Return the [X, Y] coordinate for the center point of the cell that contains the specified text.  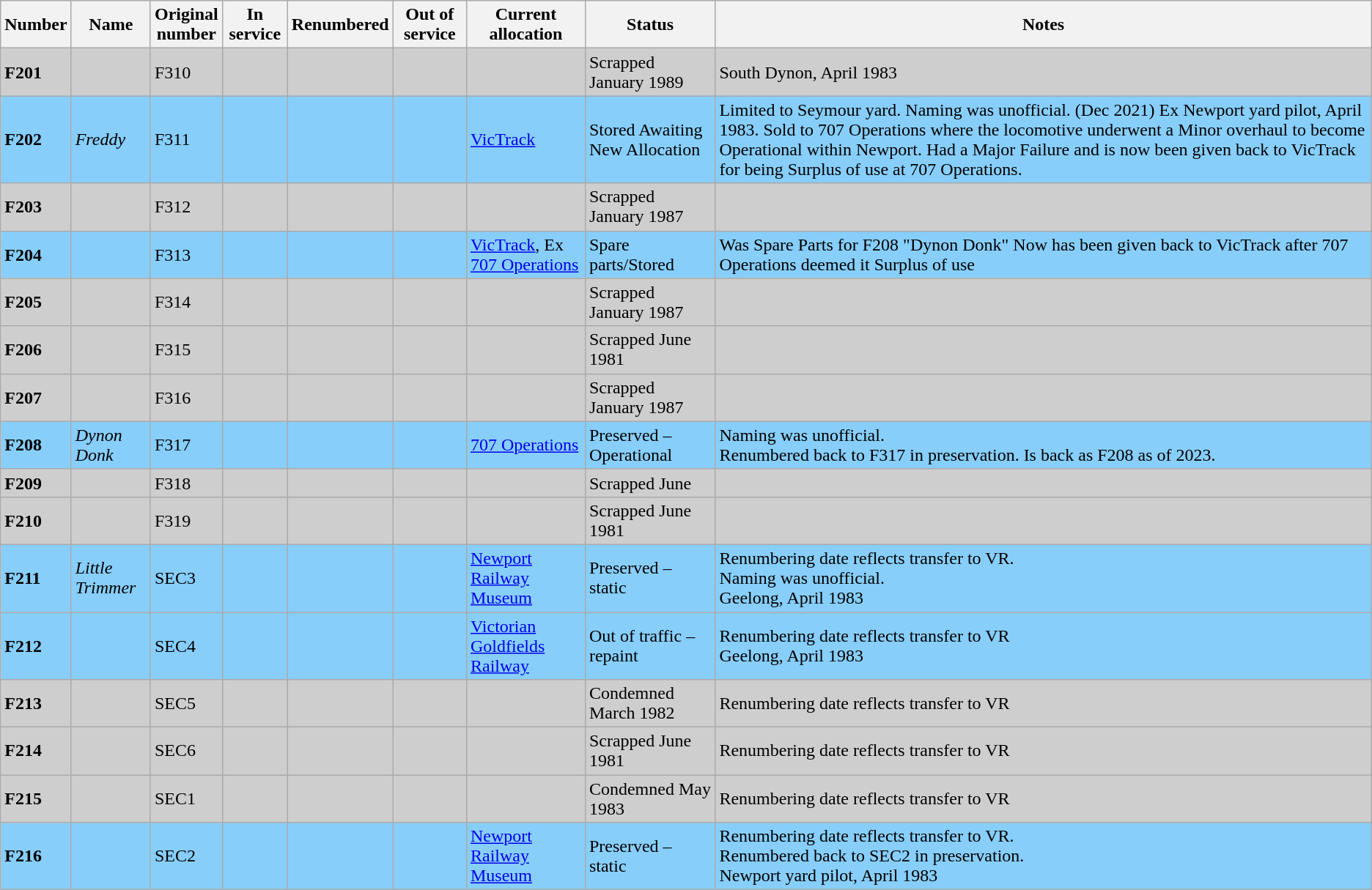
Condemned March 1982 [649, 703]
F311 [186, 139]
F312 [186, 207]
SEC2 [186, 856]
VicTrack [525, 139]
F206 [36, 350]
F316 [186, 397]
In service [255, 25]
F211 [36, 578]
F205 [36, 302]
F318 [186, 483]
Little Trimmer [111, 578]
F319 [186, 520]
F202 [36, 139]
SEC1 [186, 798]
F314 [186, 302]
Renumbering date reflects transfer to VRGeelong, April 1983 [1044, 646]
F214 [36, 752]
Was Spare Parts for F208 "Dynon Donk" Now has been given back to VicTrack after 707 Operations deemed it Surplus of use [1044, 255]
F216 [36, 856]
VicTrack, Ex 707 Operations [525, 255]
Originalnumber [186, 25]
Name [111, 25]
F207 [36, 397]
Naming was unofficial.Renumbered back to F317 in preservation. Is back as F208 as of 2023. [1044, 445]
F317 [186, 445]
Current allocation [525, 25]
SEC3 [186, 578]
Freddy [111, 139]
F201 [36, 72]
Status [649, 25]
Renumbering date reflects transfer to VR.Naming was unofficial.Geelong, April 1983 [1044, 578]
F213 [36, 703]
South Dynon, April 1983 [1044, 72]
Preserved – Operational [649, 445]
SEC4 [186, 646]
Scrapped June [649, 483]
F210 [36, 520]
F209 [36, 483]
Victorian Goldfields Railway [525, 646]
SEC5 [186, 703]
F315 [186, 350]
Renumbered [340, 25]
Condemned May 1983 [649, 798]
Out of service [429, 25]
F212 [36, 646]
F203 [36, 207]
F310 [186, 72]
Scrapped January 1989 [649, 72]
Renumbering date reflects transfer to VR.Renumbered back to SEC2 in preservation.Newport yard pilot, April 1983 [1044, 856]
F215 [36, 798]
F208 [36, 445]
Stored Awaiting New Allocation [649, 139]
F313 [186, 255]
F204 [36, 255]
707 Operations [525, 445]
Number [36, 25]
Spare parts/Stored [649, 255]
Notes [1044, 25]
Dynon Donk [111, 445]
Out of traffic – repaint [649, 646]
SEC6 [186, 752]
